Locate the cell with the specified text and output its (x, y) center coordinate. 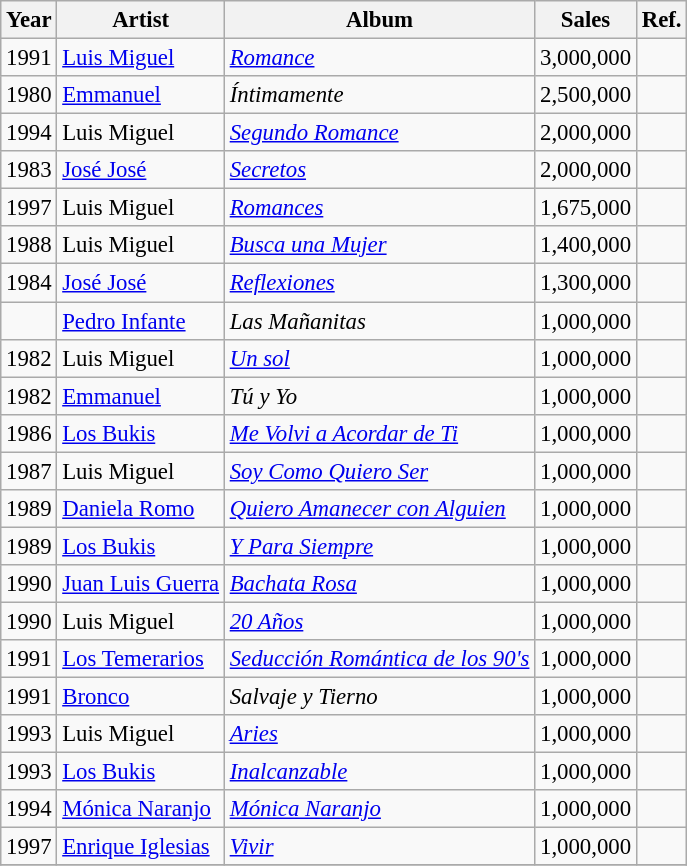
Reflexiones (379, 283)
1984 (29, 283)
20 Años (379, 621)
Salvaje y Tierno (379, 697)
2,500,000 (586, 95)
3,000,000 (586, 58)
1986 (29, 433)
Y Para Siempre (379, 546)
Artist (140, 20)
Aries (379, 734)
1987 (29, 471)
1,300,000 (586, 283)
Íntimamente (379, 95)
Tú y Yo (379, 396)
Ref. (661, 20)
1980 (29, 95)
Vivir (379, 847)
Segundo Romance (379, 133)
Album (379, 20)
Soy Como Quiero Ser (379, 471)
Busca una Mujer (379, 245)
Daniela Romo (140, 509)
Bronco (140, 697)
1,400,000 (586, 245)
Bachata Rosa (379, 584)
Inalcanzable (379, 772)
Enrique Iglesias (140, 847)
Seducción Romántica de los 90's (379, 659)
Pedro Infante (140, 321)
Sales (586, 20)
1,675,000 (586, 208)
1983 (29, 170)
Un sol (379, 358)
Romance (379, 58)
Secretos (379, 170)
1988 (29, 245)
Romances (379, 208)
Me Volvi a Acordar de Ti (379, 433)
Year (29, 20)
Juan Luis Guerra (140, 584)
Quiero Amanecer con Alguien (379, 509)
Los Temerarios (140, 659)
Las Mañanitas (379, 321)
